Extract the [x, y] coordinate from the center of the cell holding the provided text.  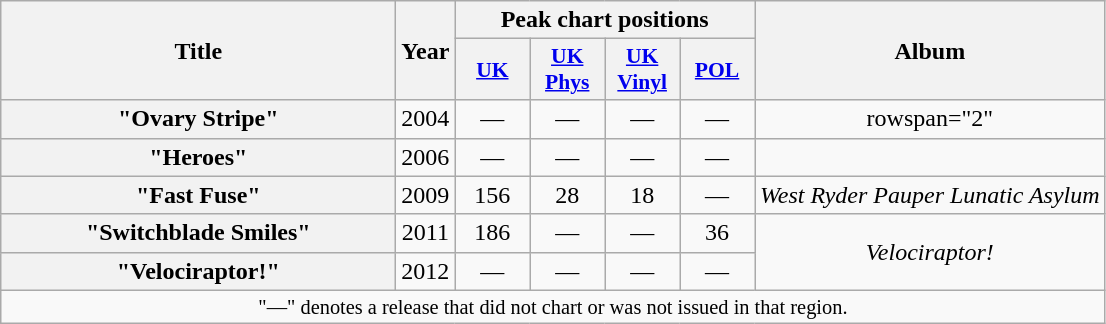
"Heroes" [198, 157]
36 [718, 233]
18 [642, 195]
Album [930, 50]
rowspan="2" [930, 119]
Title [198, 50]
2004 [426, 119]
2012 [426, 271]
2009 [426, 195]
186 [492, 233]
UKPhys [568, 70]
Year [426, 50]
"Fast Fuse" [198, 195]
156 [492, 195]
Peak chart positions [605, 20]
West Ryder Pauper Lunatic Asylum [930, 195]
"—" denotes a release that did not chart or was not issued in that region. [553, 307]
Velociraptor! [930, 252]
"Switchblade Smiles" [198, 233]
2011 [426, 233]
POL [718, 70]
28 [568, 195]
UKVinyl [642, 70]
"Ovary Stripe" [198, 119]
2006 [426, 157]
"Velociraptor!" [198, 271]
UK [492, 70]
